Scan for the cell matching the given text and deliver its (X, Y) coordinate at center. 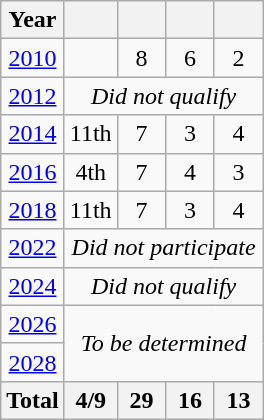
6 (190, 58)
2014 (33, 134)
To be determined (164, 343)
2012 (33, 96)
2016 (33, 172)
Year (33, 20)
29 (142, 400)
2026 (33, 324)
Did not participate (164, 248)
13 (238, 400)
16 (190, 400)
Total (33, 400)
2022 (33, 248)
4th (90, 172)
2028 (33, 362)
2018 (33, 210)
8 (142, 58)
2024 (33, 286)
2 (238, 58)
2010 (33, 58)
4/9 (90, 400)
